For the text-containing cell, return its midpoint in [x, y] coordinate format. 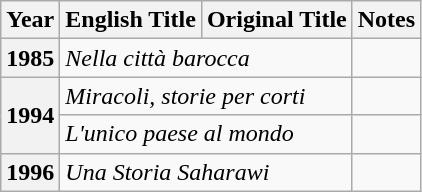
L'unico paese al mondo [206, 134]
Notes [386, 20]
Una Storia Saharawi [206, 172]
1996 [30, 172]
Miracoli, storie per corti [206, 96]
1994 [30, 115]
English Title [131, 20]
Year [30, 20]
Original Title [276, 20]
Nella città barocca [206, 58]
1985 [30, 58]
